For the text-containing cell, return its midpoint in [x, y] coordinate format. 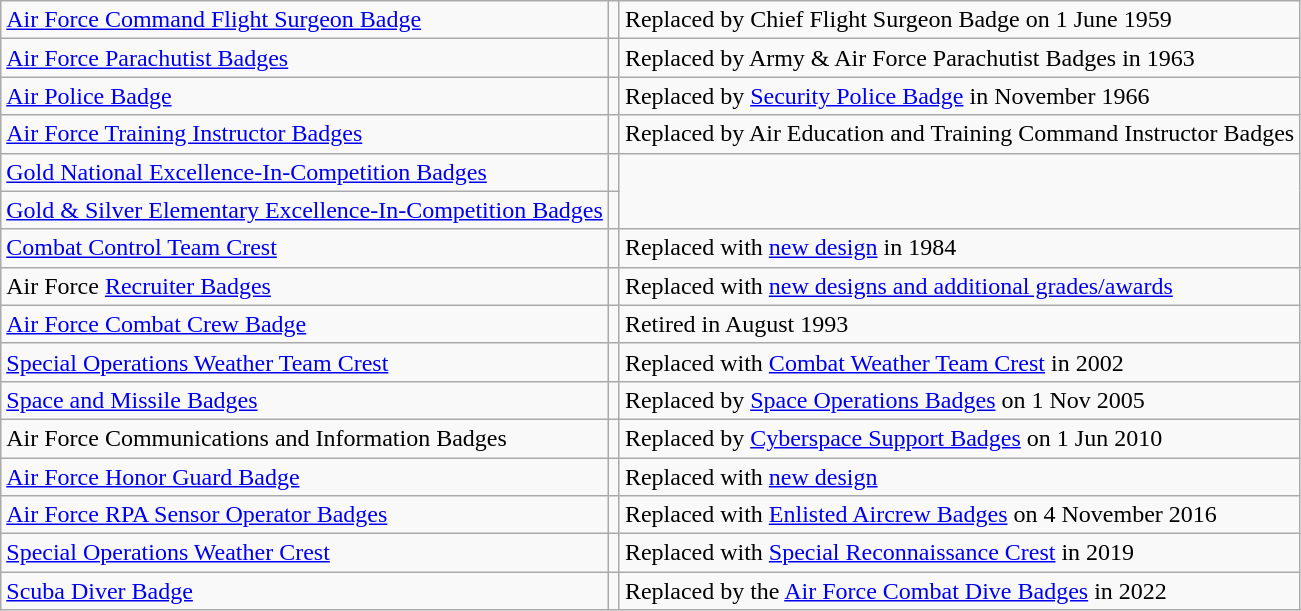
Replaced by Army & Air Force Parachutist Badges in 1963 [959, 58]
Replaced by Air Education and Training Command Instructor Badges [959, 134]
Special Operations Weather Crest [305, 553]
Replaced with new design [959, 477]
Scuba Diver Badge [305, 591]
Air Force Combat Crew Badge [305, 324]
Air Police Badge [305, 96]
Replaced with Enlisted Aircrew Badges on 4 November 2016 [959, 515]
Air Force RPA Sensor Operator Badges [305, 515]
Replaced with new design in 1984 [959, 248]
Air Force Command Flight Surgeon Badge [305, 20]
Replaced by Cyberspace Support Badges on 1 Jun 2010 [959, 438]
Air Force Communications and Information Badges [305, 438]
Combat Control Team Crest [305, 248]
Retired in August 1993 [959, 324]
Air Force Recruiter Badges [305, 286]
Gold & Silver Elementary Excellence-In-Competition Badges [305, 210]
Air Force Honor Guard Badge [305, 477]
Replaced with Combat Weather Team Crest in 2002 [959, 362]
Replaced with Special Reconnaissance Crest in 2019 [959, 553]
Space and Missile Badges [305, 400]
Replaced by Space Operations Badges on 1 Nov 2005 [959, 400]
Replaced by Chief Flight Surgeon Badge on 1 June 1959 [959, 20]
Air Force Parachutist Badges [305, 58]
Special Operations Weather Team Crest [305, 362]
Gold National Excellence-In-Competition Badges [305, 172]
Replaced by Security Police Badge in November 1966 [959, 96]
Replaced with new designs and additional grades/awards [959, 286]
Replaced by the Air Force Combat Dive Badges in 2022 [959, 591]
Air Force Training Instructor Badges [305, 134]
